Find where the given text appears and provide that cell's center as [x, y] coordinate. 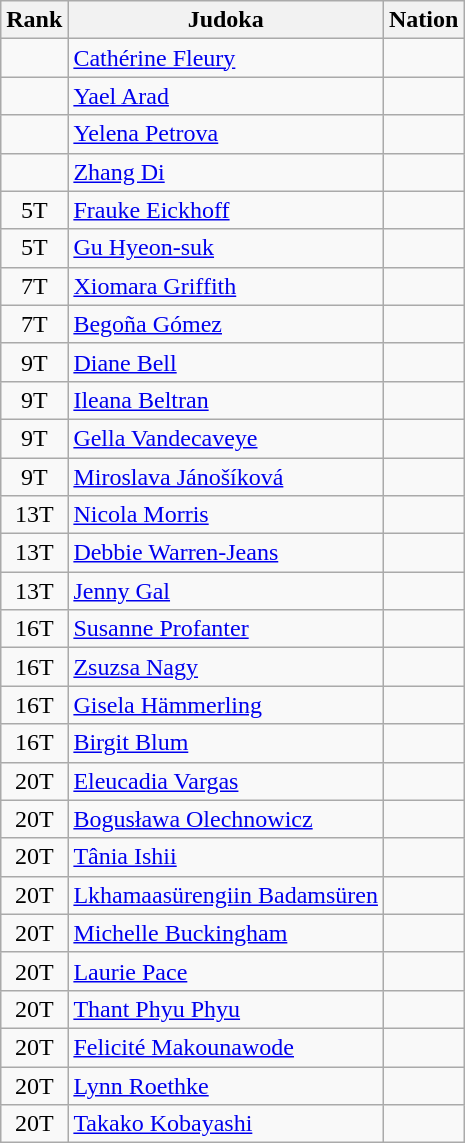
Diane Bell [226, 362]
Begoña Gómez [226, 324]
Lynn Roethke [226, 1085]
Cathérine Fleury [226, 58]
Felicité Makounawode [226, 1047]
Gella Vandecaveye [226, 438]
Zsuzsa Nagy [226, 667]
Birgit Blum [226, 743]
Zhang Di [226, 172]
Lkhamaasürengiin Badamsüren [226, 895]
Bogusława Olechnowicz [226, 819]
Xiomara Griffith [226, 286]
Ileana Beltran [226, 400]
Frauke Eickhoff [226, 210]
Rank [34, 20]
Miroslava Jánošíková [226, 477]
Jenny Gal [226, 591]
Yael Arad [226, 96]
Nicola Morris [226, 515]
Nation [423, 20]
Michelle Buckingham [226, 933]
Yelena Petrova [226, 134]
Gu Hyeon-suk [226, 248]
Eleucadia Vargas [226, 781]
Gisela Hämmerling [226, 705]
Laurie Pace [226, 971]
Tânia Ishii [226, 857]
Judoka [226, 20]
Debbie Warren-Jeans [226, 553]
Thant Phyu Phyu [226, 1009]
Susanne Profanter [226, 629]
Takako Kobayashi [226, 1124]
